For the text-containing cell, return its midpoint in (x, y) coordinate format. 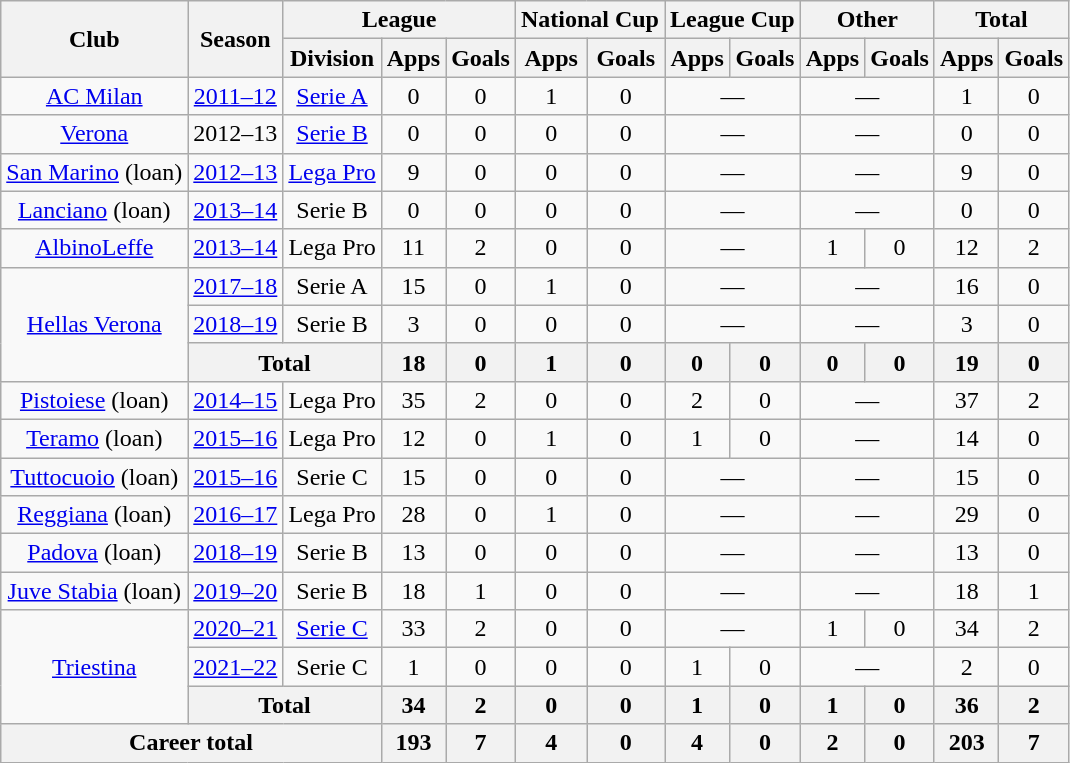
Pistoiese (loan) (94, 400)
Tuttocuoio (loan) (94, 477)
Reggiana (loan) (94, 515)
2019–20 (236, 591)
2014–15 (236, 400)
29 (966, 515)
193 (413, 743)
Club (94, 39)
2017–18 (236, 286)
19 (966, 362)
Teramo (loan) (94, 438)
35 (413, 400)
36 (966, 705)
203 (966, 743)
2020–21 (236, 629)
Lanciano (loan) (94, 210)
14 (966, 438)
League Cup (732, 20)
Verona (94, 134)
37 (966, 400)
16 (966, 286)
Division (332, 58)
AC Milan (94, 96)
San Marino (loan) (94, 172)
33 (413, 629)
2011–12 (236, 96)
Triestina (94, 667)
2021–22 (236, 667)
Juve Stabia (loan) (94, 591)
Season (236, 39)
Other (867, 20)
League (400, 20)
Career total (191, 743)
AlbinoLeffe (94, 248)
National Cup (590, 20)
28 (413, 515)
Hellas Verona (94, 324)
11 (413, 248)
2016–17 (236, 515)
Padova (loan) (94, 553)
